Return [X, Y] of the center of cell containing provided text 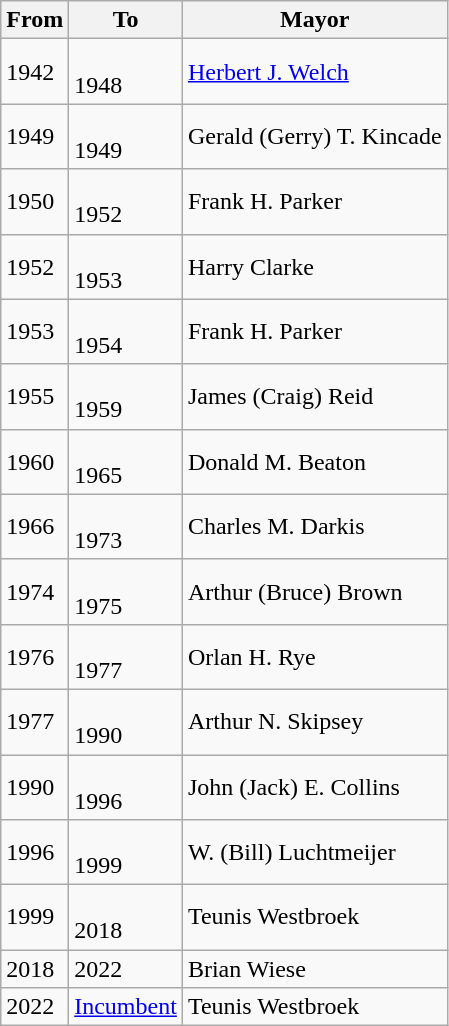
Charles M. Darkis [314, 526]
1960 [35, 462]
1976 [35, 656]
1975 [126, 592]
1965 [126, 462]
Arthur N. Skipsey [314, 722]
Orlan H. Rye [314, 656]
1974 [35, 592]
John (Jack) E. Collins [314, 786]
1959 [126, 396]
1942 [35, 72]
Donald M. Beaton [314, 462]
James (Craig) Reid [314, 396]
1973 [126, 526]
W. (Bill) Luchtmeijer [314, 852]
1966 [35, 526]
1954 [126, 332]
1955 [35, 396]
1948 [126, 72]
Mayor [314, 20]
Arthur (Bruce) Brown [314, 592]
Gerald (Gerry) T. Kincade [314, 136]
From [35, 20]
Brian Wiese [314, 969]
1950 [35, 202]
Incumbent [126, 1007]
To [126, 20]
Harry Clarke [314, 266]
Herbert J. Welch [314, 72]
